Locate the cell with the specified text and output its [X, Y] center coordinate. 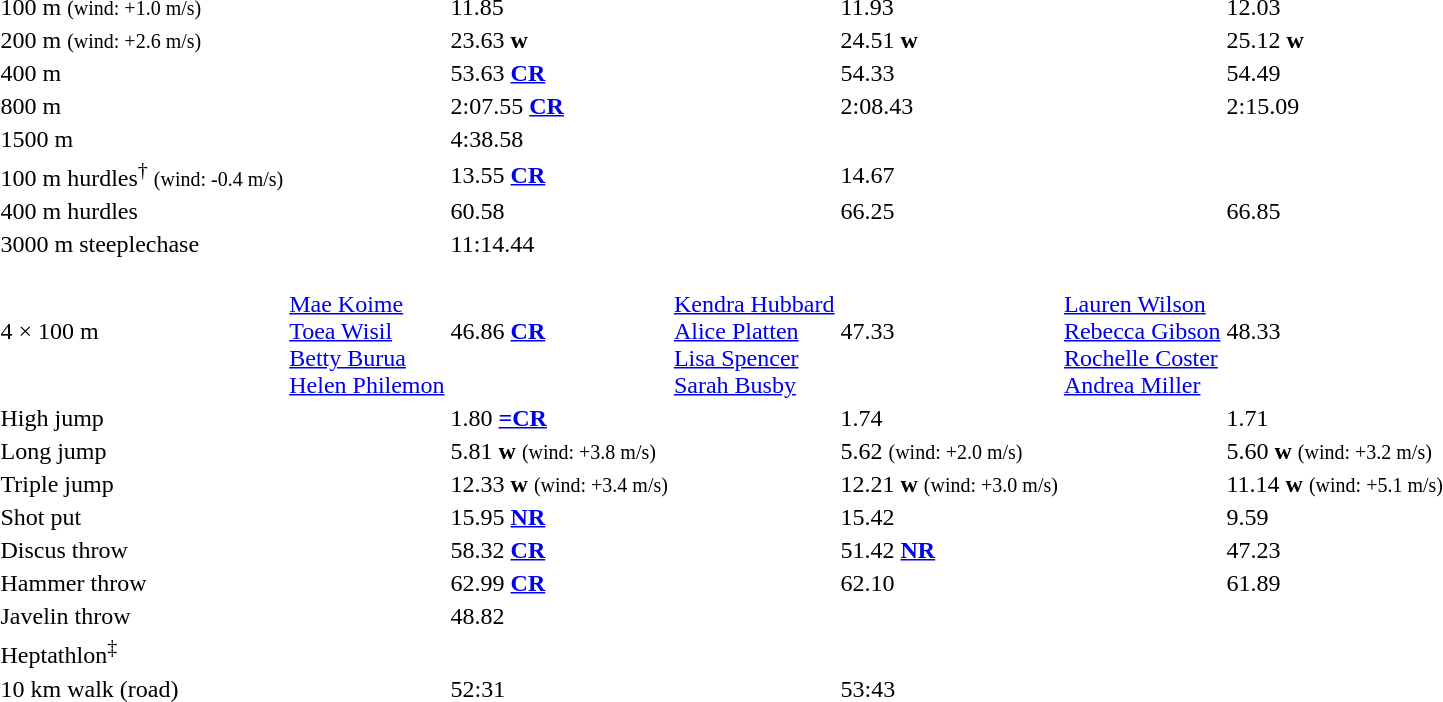
23.63 w [559, 40]
4:38.58 [559, 139]
62.99 CR [559, 583]
62.10 [949, 583]
48.82 [559, 616]
13.55 CR [559, 175]
12.33 w (wind: +3.4 m/s) [559, 484]
5.62 (wind: +2.0 m/s) [949, 451]
24.51 w [949, 40]
53.63 CR [559, 73]
2:07.55 CR [559, 106]
54.33 [949, 73]
Mae KoimeToea WisilBetty BuruaHelen Philemon [367, 331]
47.33 [949, 331]
51.42 NR [949, 550]
1.74 [949, 418]
14.67 [949, 175]
66.25 [949, 211]
60.58 [559, 211]
15.42 [949, 517]
5.81 w (wind: +3.8 m/s) [559, 451]
Lauren WilsonRebecca GibsonRochelle CosterAndrea Miller [1142, 331]
58.32 CR [559, 550]
46.86 CR [559, 331]
12.21 w (wind: +3.0 m/s) [949, 484]
15.95 NR [559, 517]
2:08.43 [949, 106]
1.80 =CR [559, 418]
11:14.44 [559, 244]
Kendra HubbardAlice PlattenLisa SpencerSarah Busby [754, 331]
